Capture the cell that displays the provided text and extract its (x, y) central coordinate. 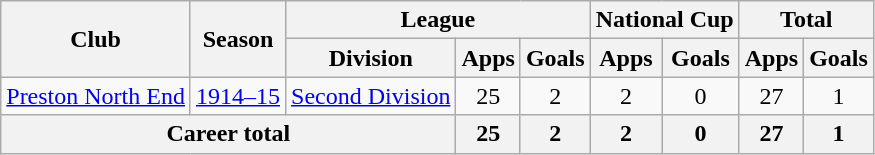
Career total (228, 134)
Total (806, 20)
Club (96, 39)
Season (238, 39)
Preston North End (96, 96)
League (438, 20)
National Cup (664, 20)
Second Division (371, 96)
Division (371, 58)
1914–15 (238, 96)
